Extract the (X, Y) coordinate from the center of the cell holding the provided text.  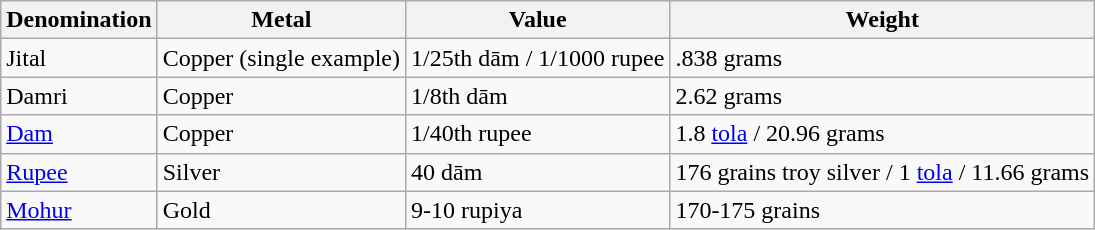
2.62 grams (882, 96)
Rupee (79, 172)
Copper (single example) (281, 58)
Metal (281, 20)
.838 grams (882, 58)
9-10 rupiya (537, 210)
Weight (882, 20)
1/40th rupee (537, 134)
Value (537, 20)
Mohur (79, 210)
Dam (79, 134)
170-175 grains (882, 210)
Silver (281, 172)
40 dām (537, 172)
Damri (79, 96)
Jital (79, 58)
Denomination (79, 20)
176 grains troy silver / 1 tola / 11.66 grams (882, 172)
Gold (281, 210)
1/8th dām (537, 96)
1/25th dām / 1/1000 rupee (537, 58)
1.8 tola / 20.96 grams (882, 134)
